Detect which cell encompasses the target text, then output its [x, y] center coordinate. 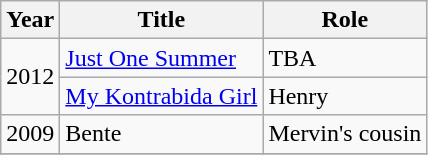
TBA [345, 58]
2012 [30, 77]
Title [162, 20]
My Kontrabida Girl [162, 96]
Mervin's cousin [345, 134]
2009 [30, 134]
Role [345, 20]
Henry [345, 96]
Bente [162, 134]
Year [30, 20]
Just One Summer [162, 58]
